Return [x, y] of the center of cell containing provided text 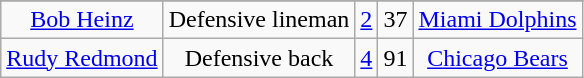
Rudy Redmond [82, 58]
2 [366, 20]
Bob Heinz [82, 20]
Chicago Bears [498, 58]
Miami Dolphins [498, 20]
Defensive back [259, 58]
4 [366, 58]
Defensive lineman [259, 20]
91 [396, 58]
37 [396, 20]
